Detect which cell encompasses the target text, then output its (x, y) center coordinate. 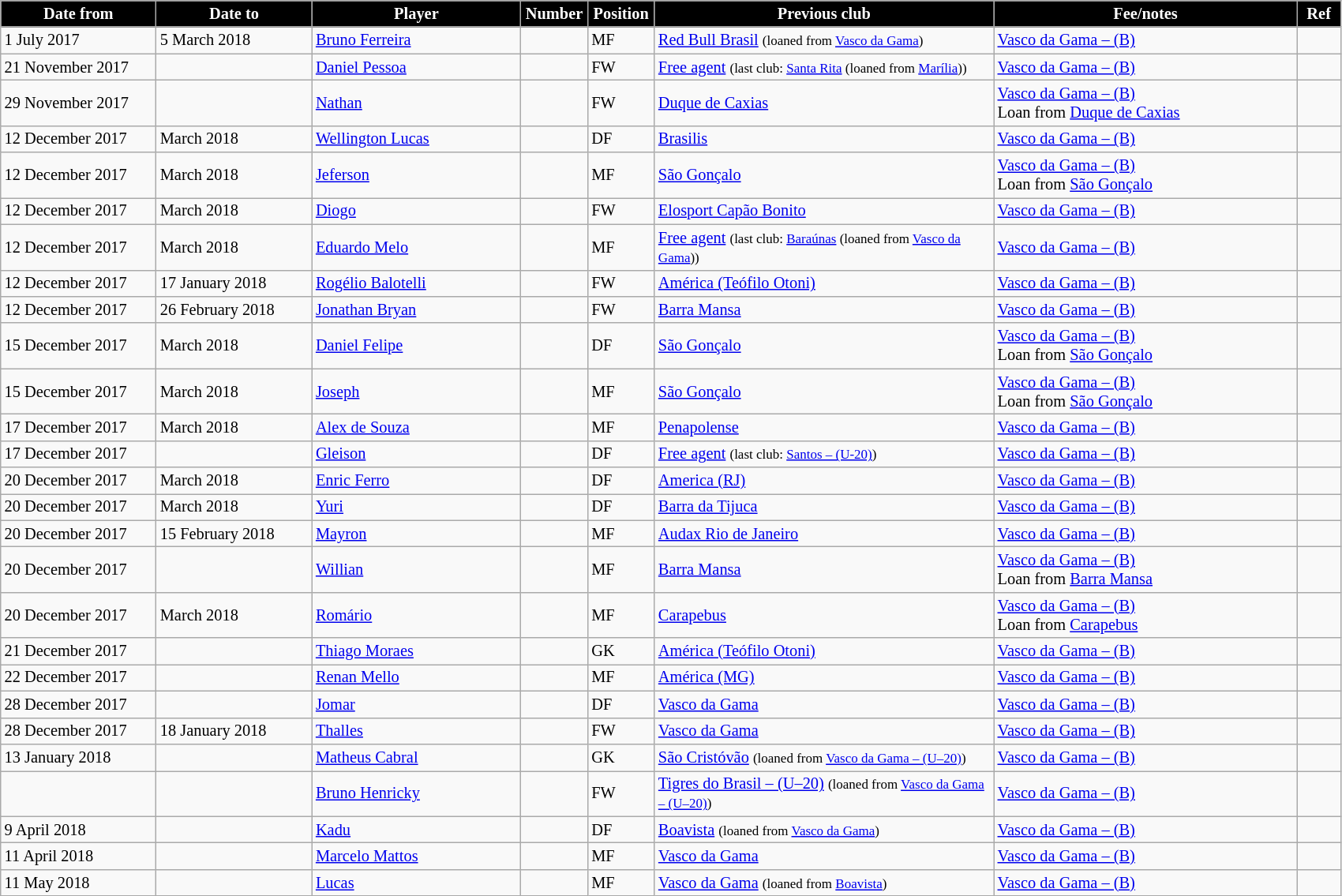
Lucas (417, 883)
Gleison (417, 454)
Yuri (417, 507)
América (MG) (824, 677)
Previous club (824, 13)
Jonathan Bryan (417, 309)
Matheus Cabral (417, 757)
Carapebus (824, 615)
Free agent (last club: Baraúnas (loaned from Vasco da Gama)) (824, 247)
1 July 2017 (79, 40)
Marcelo Mattos (417, 856)
Number (554, 13)
Renan Mello (417, 677)
Free agent (last club: Santa Rita (loaned from Marília)) (824, 67)
9 April 2018 (79, 830)
Mayron (417, 534)
Vasco da Gama (loaned from Boavista) (824, 883)
Boavista (loaned from Vasco da Gama) (824, 830)
Nathan (417, 103)
Elosport Capão Bonito (824, 211)
Wellington Lucas (417, 139)
21 November 2017 (79, 67)
São Cristóvão (loaned from Vasco da Gama – (U–20)) (824, 757)
11 May 2018 (79, 883)
Vasco da Gama – (B)Loan from Carapebus (1146, 615)
Ref (1318, 13)
Daniel Felipe (417, 346)
Audax Rio de Janeiro (824, 534)
Romário (417, 615)
Thiago Moraes (417, 651)
Jeferson (417, 175)
America (RJ) (824, 481)
Eduardo Melo (417, 247)
18 January 2018 (234, 731)
Free agent (last club: Santos – (U-20)) (824, 454)
Duque de Caxias (824, 103)
Diogo (417, 211)
5 March 2018 (234, 40)
Daniel Pessoa (417, 67)
Vasco da Gama – (B)Loan from Duque de Caxias (1146, 103)
Willian (417, 569)
Kadu (417, 830)
Barra da Tijuca (824, 507)
Date to (234, 13)
11 April 2018 (79, 856)
Red Bull Brasil (loaned from Vasco da Gama) (824, 40)
Date from (79, 13)
Vasco da Gama – (B)Loan from Barra Mansa (1146, 569)
Bruno Ferreira (417, 40)
29 November 2017 (79, 103)
Fee/notes (1146, 13)
Position (620, 13)
Joseph (417, 392)
Jomar (417, 704)
Brasilis (824, 139)
Penapolense (824, 427)
Thalles (417, 731)
21 December 2017 (79, 651)
13 January 2018 (79, 757)
Bruno Henricky (417, 793)
26 February 2018 (234, 309)
Alex de Souza (417, 427)
22 December 2017 (79, 677)
Tigres do Brasil – (U–20) (loaned from Vasco da Gama – (U–20)) (824, 793)
17 January 2018 (234, 283)
Rogélio Balotelli (417, 283)
Enric Ferro (417, 481)
Player (417, 13)
15 February 2018 (234, 534)
